Output the (x, y) coordinate of the center of the cell containing the given text.  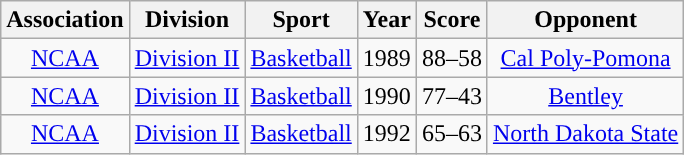
1992 (386, 134)
1989 (386, 58)
88–58 (452, 58)
Division (187, 20)
77–43 (452, 96)
North Dakota State (585, 134)
Sport (301, 20)
Cal Poly-Pomona (585, 58)
Score (452, 20)
65–63 (452, 134)
Opponent (585, 20)
Year (386, 20)
Bentley (585, 96)
Association (65, 20)
1990 (386, 96)
